Search for the cell housing the specified text and yield its [X, Y] center coordinate. 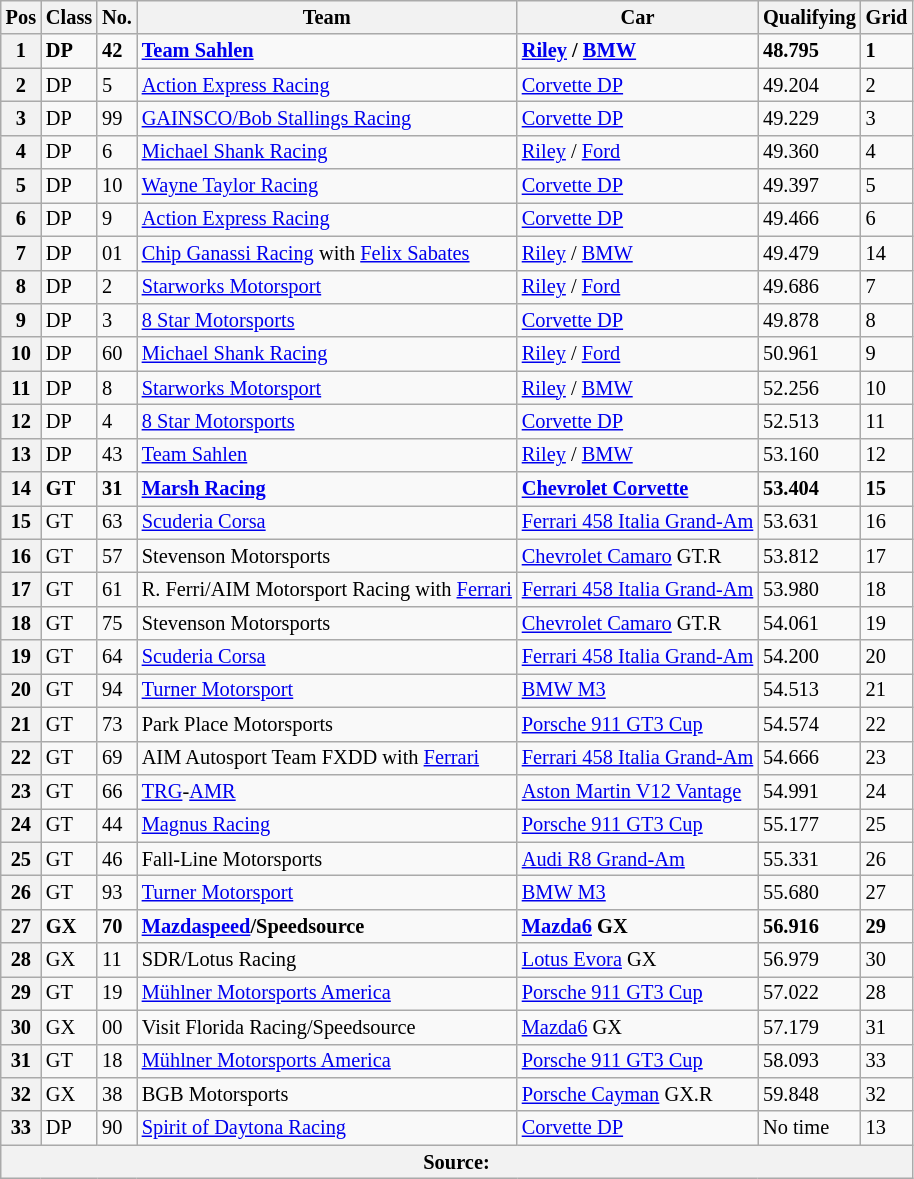
54.991 [810, 791]
55.177 [810, 825]
66 [117, 791]
53.980 [810, 589]
01 [117, 253]
52.256 [810, 388]
Marsh Racing [327, 489]
Class [69, 17]
R. Ferri/AIM Motorsport Racing with Ferrari [327, 589]
49.878 [810, 320]
Wayne Taylor Racing [327, 186]
Spirit of Daytona Racing [327, 1128]
49.397 [810, 186]
53.631 [810, 522]
57.022 [810, 993]
49.686 [810, 287]
55.680 [810, 892]
Visit Florida Racing/Speedsource [327, 1027]
Chevrolet Corvette [638, 489]
38 [117, 1094]
Aston Martin V12 Vantage [638, 791]
AIM Autosport Team FXDD with Ferrari [327, 758]
Porsche Cayman GX.R [638, 1094]
GAINSCO/Bob Stallings Racing [327, 118]
54.061 [810, 623]
64 [117, 657]
No time [810, 1128]
54.513 [810, 690]
Park Place Motorsports [327, 724]
Grid [887, 17]
Audi R8 Grand-Am [638, 859]
Lotus Evora GX [638, 960]
75 [117, 623]
69 [117, 758]
58.093 [810, 1061]
TRG-AMR [327, 791]
55.331 [810, 859]
Magnus Racing [327, 825]
59.848 [810, 1094]
49.466 [810, 219]
94 [117, 690]
52.513 [810, 421]
57 [117, 556]
56.979 [810, 960]
44 [117, 825]
Mazdaspeed/Speedsource [327, 926]
SDR/Lotus Racing [327, 960]
00 [117, 1027]
Car [638, 17]
54.574 [810, 724]
Chip Ganassi Racing with Felix Sabates [327, 253]
61 [117, 589]
90 [117, 1128]
Qualifying [810, 17]
57.179 [810, 1027]
49.479 [810, 253]
BGB Motorsports [327, 1094]
54.200 [810, 657]
42 [117, 51]
49.229 [810, 118]
70 [117, 926]
73 [117, 724]
53.812 [810, 556]
Team [327, 17]
53.404 [810, 489]
Fall-Line Motorsports [327, 859]
49.360 [810, 152]
93 [117, 892]
46 [117, 859]
99 [117, 118]
54.666 [810, 758]
56.916 [810, 926]
48.795 [810, 51]
53.160 [810, 455]
49.204 [810, 85]
Pos [21, 17]
60 [117, 354]
43 [117, 455]
No. [117, 17]
63 [117, 522]
Source: [457, 1162]
50.961 [810, 354]
